Scan for the cell matching the given text and deliver its [x, y] coordinate at center. 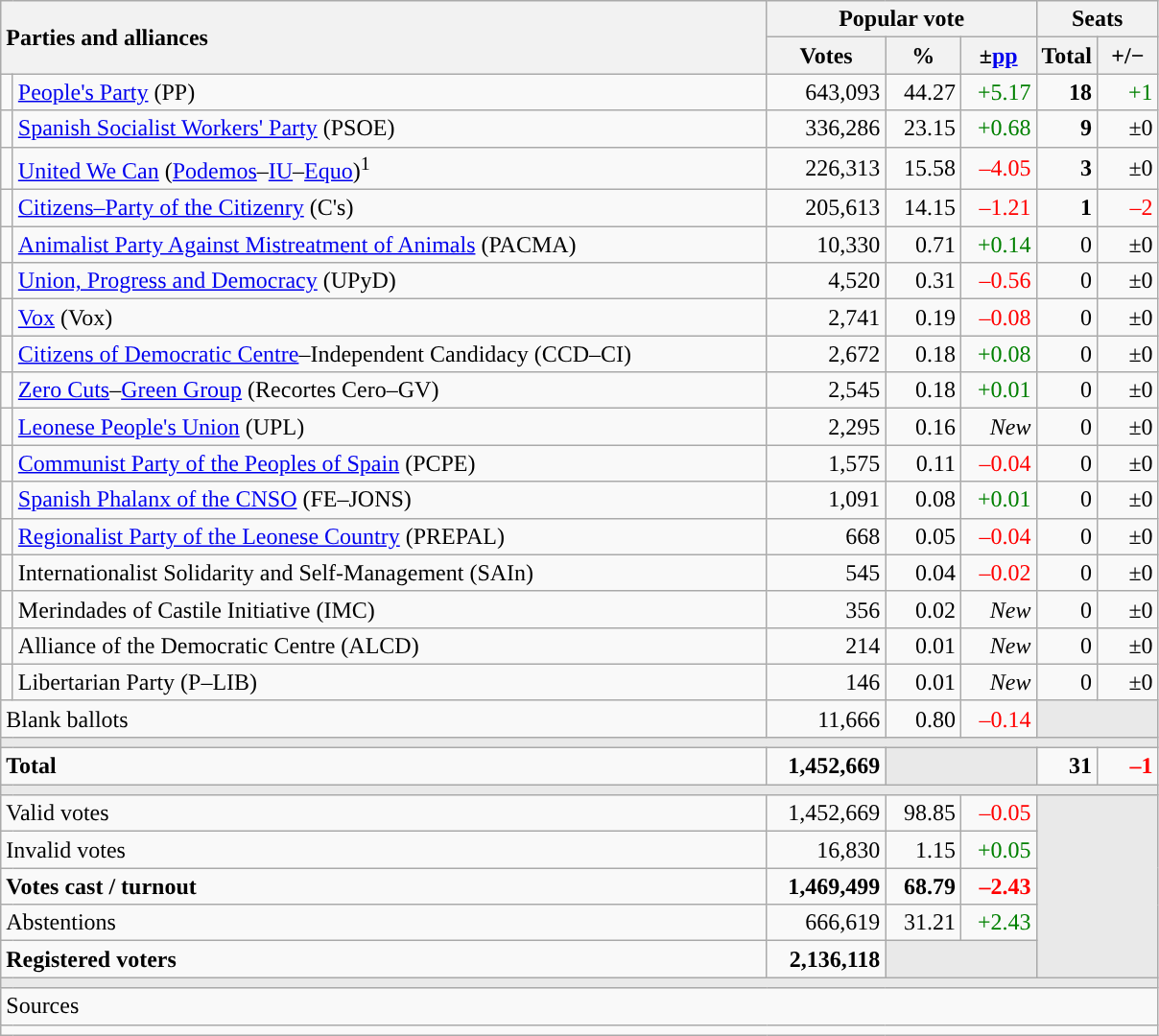
–4.05 [998, 169]
Sources [579, 1006]
Abstentions [384, 923]
23.15 [923, 129]
0.19 [923, 318]
Leonese People's Union (UPL) [390, 427]
14.15 [923, 208]
4,520 [826, 281]
+5.17 [998, 92]
356 [826, 609]
3 [1067, 169]
–2 [1128, 208]
1,575 [826, 463]
Alliance of the Democratic Centre (ALCD) [390, 646]
0.11 [923, 463]
Votes cast / turnout [384, 886]
16,830 [826, 850]
10,330 [826, 245]
11,666 [826, 718]
–0.56 [998, 281]
Seats [1098, 19]
Libertarian Party (P–LIB) [390, 682]
+0.05 [998, 850]
Merindades of Castile Initiative (IMC) [390, 609]
–1 [1128, 766]
Zero Cuts–Green Group (Recortes Cero–GV) [390, 390]
545 [826, 573]
0.08 [923, 500]
–1.21 [998, 208]
1.15 [923, 850]
643,093 [826, 92]
+0.68 [998, 129]
1 [1067, 208]
+1 [1128, 92]
People's Party (PP) [390, 92]
2,136,118 [826, 959]
Union, Progress and Democracy (UPyD) [390, 281]
Vox (Vox) [390, 318]
0.04 [923, 573]
31 [1067, 766]
Citizens of Democratic Centre–Independent Candidacy (CCD–CI) [390, 354]
Spanish Phalanx of the CNSO (FE–JONS) [390, 500]
% [923, 56]
Votes [826, 56]
68.79 [923, 886]
Parties and alliances [384, 37]
–0.08 [998, 318]
666,619 [826, 923]
–0.02 [998, 573]
226,313 [826, 169]
2,545 [826, 390]
2,741 [826, 318]
668 [826, 536]
18 [1067, 92]
+0.08 [998, 354]
2,672 [826, 354]
–2.43 [998, 886]
146 [826, 682]
1,091 [826, 500]
+2.43 [998, 923]
0.02 [923, 609]
Citizens–Party of the Citizenry (C's) [390, 208]
Internationalist Solidarity and Self-Management (SAIn) [390, 573]
Animalist Party Against Mistreatment of Animals (PACMA) [390, 245]
Spanish Socialist Workers' Party (PSOE) [390, 129]
Communist Party of the Peoples of Spain (PCPE) [390, 463]
214 [826, 646]
Popular vote [902, 19]
15.58 [923, 169]
0.16 [923, 427]
+/− [1128, 56]
2,295 [826, 427]
205,613 [826, 208]
Valid votes [384, 813]
Registered voters [384, 959]
United We Can (Podemos–IU–Equo)1 [390, 169]
Invalid votes [384, 850]
0.71 [923, 245]
98.85 [923, 813]
+0.14 [998, 245]
44.27 [923, 92]
Blank ballots [384, 718]
–0.14 [998, 718]
Regionalist Party of the Leonese Country (PREPAL) [390, 536]
0.05 [923, 536]
31.21 [923, 923]
0.31 [923, 281]
9 [1067, 129]
1,469,499 [826, 886]
0.80 [923, 718]
±pp [998, 56]
336,286 [826, 129]
–0.05 [998, 813]
